From the cell containing the given text, extract its center point as [x, y] coordinate. 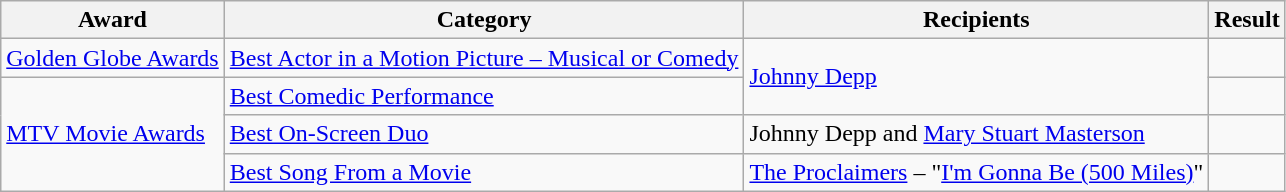
Johnny Depp and Mary Stuart Masterson [976, 134]
Golden Globe Awards [113, 58]
MTV Movie Awards [113, 134]
Johnny Depp [976, 77]
Award [113, 20]
Best Song From a Movie [484, 172]
Best Actor in a Motion Picture – Musical or Comedy [484, 58]
Recipients [976, 20]
Result [1247, 20]
Category [484, 20]
Best On-Screen Duo [484, 134]
The Proclaimers – "I'm Gonna Be (500 Miles)" [976, 172]
Best Comedic Performance [484, 96]
